Find where the given text appears and provide that cell's center as [x, y] coordinate. 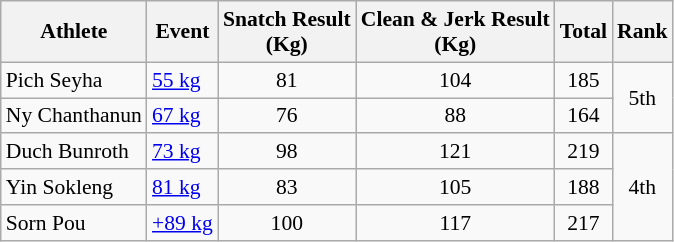
4th [642, 188]
81 kg [182, 187]
88 [456, 116]
217 [584, 223]
55 kg [182, 80]
105 [456, 187]
188 [584, 187]
121 [456, 152]
5th [642, 98]
185 [584, 80]
Total [584, 32]
Sorn Pou [74, 223]
76 [287, 116]
83 [287, 187]
100 [287, 223]
Athlete [74, 32]
219 [584, 152]
Yin Sokleng [74, 187]
Pich Seyha [74, 80]
164 [584, 116]
Event [182, 32]
117 [456, 223]
+89 kg [182, 223]
Clean & Jerk Result(Kg) [456, 32]
Duch Bunroth [74, 152]
73 kg [182, 152]
81 [287, 80]
98 [287, 152]
67 kg [182, 116]
Snatch Result(Kg) [287, 32]
Ny Chanthanun [74, 116]
104 [456, 80]
Rank [642, 32]
